Output the (X, Y) coordinate of the center of the cell containing the given text.  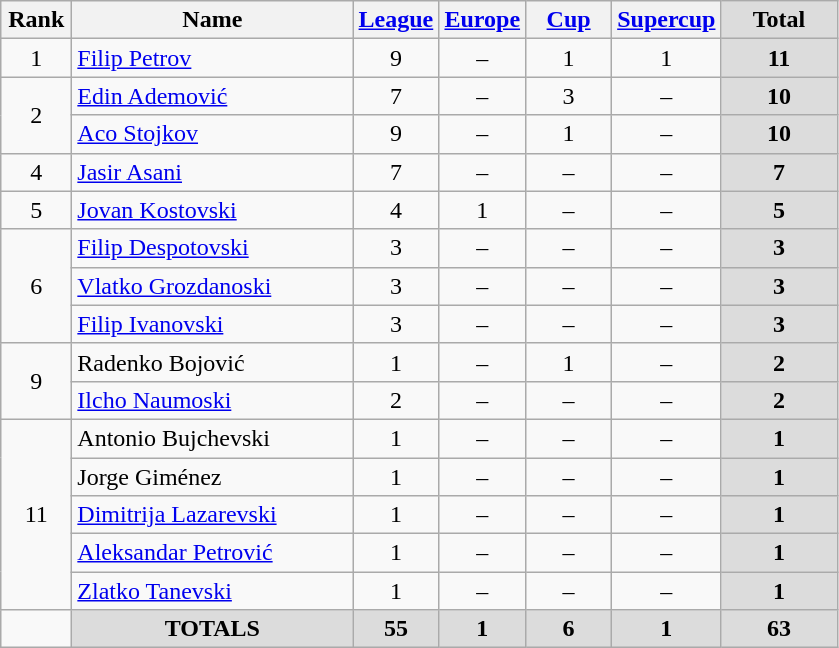
Ilcho Naumoski (212, 400)
League (396, 20)
Jovan Kostovski (212, 210)
Supercup (666, 20)
Antonio Bujchevski (212, 438)
Filip Despotovski (212, 248)
TOTALS (212, 629)
Cup (569, 20)
Vlatko Grozdanoski (212, 286)
55 (396, 629)
Jorge Giménez (212, 477)
Edin Ademović (212, 96)
Name (212, 20)
Aleksandar Petrović (212, 553)
Jasir Asani (212, 172)
Dimitrija Lazarevski (212, 515)
Radenko Bojović (212, 362)
63 (779, 629)
Zlatko Tanevski (212, 591)
Aco Stojkov (212, 134)
Filip Ivanovski (212, 324)
Rank (36, 20)
Europe (482, 20)
Total (779, 20)
Filip Petrov (212, 58)
